Extract the (X, Y) coordinate from the center of the cell holding the provided text.  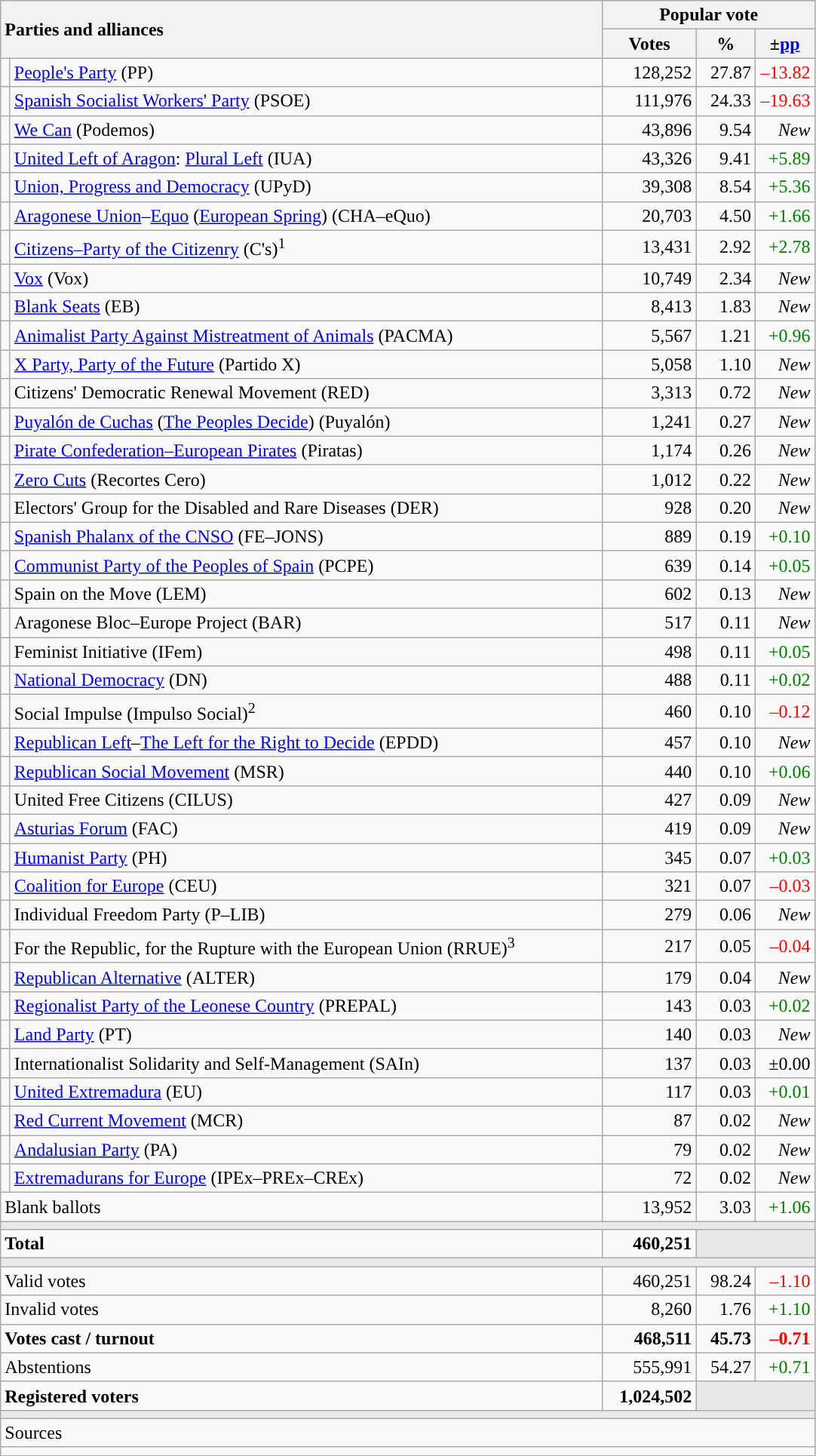
488 (649, 680)
4.50 (726, 216)
1.83 (726, 307)
43,896 (649, 130)
–0.12 (784, 712)
Total (302, 1244)
Electors' Group for the Disabled and Rare Diseases (DER) (306, 508)
Coalition for Europe (CEU) (306, 886)
27.87 (726, 72)
468,511 (649, 1338)
Sources (407, 1433)
+0.96 (784, 336)
555,991 (649, 1367)
117 (649, 1092)
0.14 (726, 565)
345 (649, 858)
+1.10 (784, 1310)
–13.82 (784, 72)
We Can (Podemos) (306, 130)
Citizens–Party of the Citizenry (C's)1 (306, 247)
Feminist Initiative (IFem) (306, 652)
Valid votes (302, 1281)
5,567 (649, 336)
Parties and alliances (302, 29)
Citizens' Democratic Renewal Movement (RED) (306, 393)
–0.04 (784, 946)
0.06 (726, 915)
1.10 (726, 364)
20,703 (649, 216)
79 (649, 1150)
Spanish Phalanx of the CNSO (FE–JONS) (306, 536)
9.54 (726, 130)
0.27 (726, 422)
–1.10 (784, 1281)
United Free Citizens (CILUS) (306, 800)
Blank Seats (EB) (306, 307)
128,252 (649, 72)
137 (649, 1063)
321 (649, 886)
72 (649, 1178)
1.21 (726, 336)
427 (649, 800)
0.72 (726, 393)
+0.03 (784, 858)
3.03 (726, 1207)
Communist Party of the Peoples of Spain (PCPE) (306, 565)
5,058 (649, 364)
13,952 (649, 1207)
0.20 (726, 508)
1.76 (726, 1310)
Individual Freedom Party (P–LIB) (306, 915)
Internationalist Solidarity and Self-Management (SAIn) (306, 1063)
Animalist Party Against Mistreatment of Animals (PACMA) (306, 336)
Regionalist Party of the Leonese Country (PREPAL) (306, 1006)
8.54 (726, 187)
0.19 (726, 536)
±pp (784, 44)
Abstentions (302, 1367)
Republican Social Movement (MSR) (306, 771)
+0.10 (784, 536)
Votes (649, 44)
% (726, 44)
517 (649, 623)
Vox (Vox) (306, 278)
Pirate Confederation–European Pirates (Piratas) (306, 450)
–0.03 (784, 886)
24.33 (726, 101)
Social Impulse (Impulso Social)2 (306, 712)
87 (649, 1121)
Land Party (PT) (306, 1034)
For the Republic, for the Rupture with the European Union (RRUE)3 (306, 946)
Popular vote (709, 15)
143 (649, 1006)
0.26 (726, 450)
419 (649, 828)
Spanish Socialist Workers' Party (PSOE) (306, 101)
1,174 (649, 450)
2.92 (726, 247)
Asturias Forum (FAC) (306, 828)
111,976 (649, 101)
Red Current Movement (MCR) (306, 1121)
+5.36 (784, 187)
Republican Alternative (ALTER) (306, 977)
Extremadurans for Europe (IPEx–PREx–CREx) (306, 1178)
457 (649, 742)
Aragonese Union–Equo (European Spring) (CHA–eQuo) (306, 216)
Aragonese Bloc–Europe Project (BAR) (306, 623)
1,241 (649, 422)
+1.06 (784, 1207)
43,326 (649, 158)
0.04 (726, 977)
–19.63 (784, 101)
+0.01 (784, 1092)
140 (649, 1034)
8,413 (649, 307)
X Party, Party of the Future (Partido X) (306, 364)
3,313 (649, 393)
602 (649, 594)
+0.06 (784, 771)
United Left of Aragon: Plural Left (IUA) (306, 158)
0.05 (726, 946)
–0.71 (784, 1338)
10,749 (649, 278)
98.24 (726, 1281)
928 (649, 508)
Republican Left–The Left for the Right to Decide (EPDD) (306, 742)
2.34 (726, 278)
National Democracy (DN) (306, 680)
498 (649, 652)
45.73 (726, 1338)
Zero Cuts (Recortes Cero) (306, 479)
0.22 (726, 479)
460 (649, 712)
Puyalón de Cuchas (The Peoples Decide) (Puyalón) (306, 422)
1,012 (649, 479)
639 (649, 565)
People's Party (PP) (306, 72)
9.41 (726, 158)
440 (649, 771)
United Extremadura (EU) (306, 1092)
+2.78 (784, 247)
8,260 (649, 1310)
Votes cast / turnout (302, 1338)
279 (649, 915)
13,431 (649, 247)
0.13 (726, 594)
Invalid votes (302, 1310)
Andalusian Party (PA) (306, 1150)
217 (649, 946)
39,308 (649, 187)
Spain on the Move (LEM) (306, 594)
54.27 (726, 1367)
+5.89 (784, 158)
+0.71 (784, 1367)
Humanist Party (PH) (306, 858)
889 (649, 536)
Blank ballots (302, 1207)
±0.00 (784, 1063)
1,024,502 (649, 1396)
Registered voters (302, 1396)
Union, Progress and Democracy (UPyD) (306, 187)
179 (649, 977)
+1.66 (784, 216)
